From the cell containing the given text, extract its center point as [x, y] coordinate. 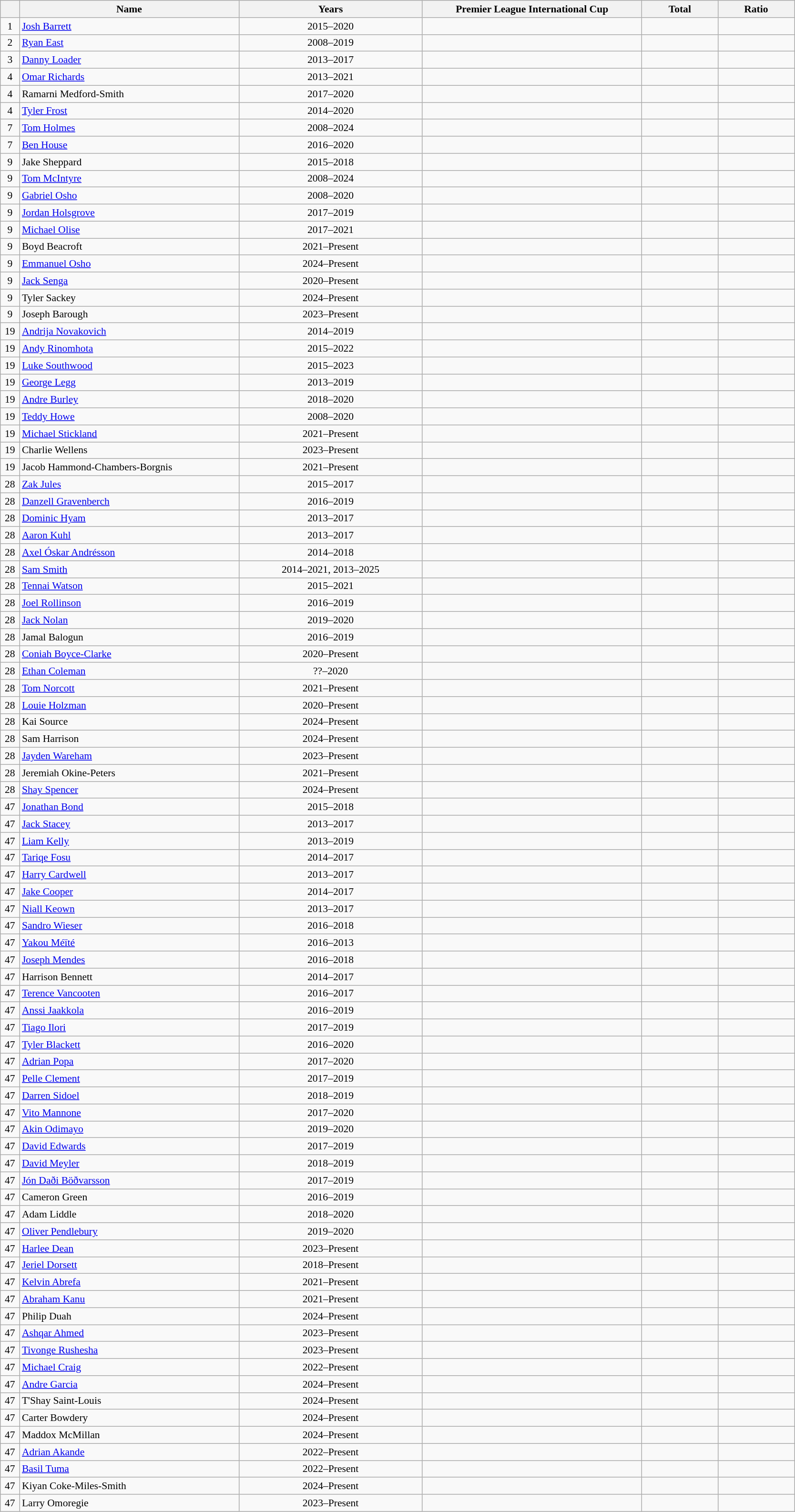
Andrija Novakovich [129, 332]
2014–2021, 2013–2025 [331, 569]
Tennai Watson [129, 586]
Jack Stacey [129, 824]
Emmanuel Osho [129, 264]
2016–2017 [331, 994]
Oliver Pendlebury [129, 1231]
Tariqe Fosu [129, 858]
Tiago Ilori [129, 1028]
Tom Norcott [129, 688]
Jake Cooper [129, 892]
Cameron Green [129, 1197]
2013–2021 [331, 77]
2015–2023 [331, 365]
Ratio [756, 9]
Tivonge Rushesha [129, 1350]
Premier League International Cup [532, 9]
Jack Senga [129, 281]
Harry Cardwell [129, 875]
Vito Mannone [129, 1113]
Adrian Popa [129, 1062]
Michael Olise [129, 230]
Danny Loader [129, 60]
Louie Holzman [129, 705]
Josh Barrett [129, 26]
Jonathan Bond [129, 807]
Tom Holmes [129, 128]
Danzell Gravenberch [129, 501]
Anssi Jaakkola [129, 1011]
2016–2013 [331, 943]
Dominic Hyam [129, 518]
Axel Óskar Andrésson [129, 552]
Jacob Hammond-Chambers-Borgnis [129, 467]
Harrison Bennett [129, 977]
Gabriel Osho [129, 196]
Jamal Balogun [129, 637]
Niall Keown [129, 909]
??–2020 [331, 671]
3 [10, 60]
Coniah Boyce-Clarke [129, 654]
Sam Smith [129, 569]
Tyler Blackett [129, 1045]
Adrian Akande [129, 1452]
Jeremiah Okine-Peters [129, 773]
Years [331, 9]
Michael Stickland [129, 434]
Sam Harrison [129, 739]
Harlee Dean [129, 1248]
Sandro Wieser [129, 926]
Larry Omoregie [129, 1503]
Darren Sidoel [129, 1096]
Kiyan Coke-Miles-Smith [129, 1486]
Ashqar Ahmed [129, 1333]
Maddox McMillan [129, 1435]
Luke Southwood [129, 365]
1 [10, 26]
Andre Burley [129, 400]
2018–Present [331, 1265]
Philip Duah [129, 1316]
2015–2021 [331, 586]
Jack Nolan [129, 620]
Terence Vancooten [129, 994]
2008–2019 [331, 43]
Michael Craig [129, 1367]
Joseph Barough [129, 315]
Jordan Holsgrove [129, 213]
Teddy Howe [129, 416]
2015–2017 [331, 485]
Boyd Beacroft [129, 247]
2014–2019 [331, 332]
T'Shay Saint-Louis [129, 1401]
Abraham Kanu [129, 1299]
Jón Daði Böðvarsson [129, 1180]
Zak Jules [129, 485]
George Legg [129, 383]
Joseph Mendes [129, 960]
Ethan Coleman [129, 671]
2 [10, 43]
Joel Rollinson [129, 603]
David Meyler [129, 1164]
Ryan East [129, 43]
2017–2021 [331, 230]
Carter Bowdery [129, 1418]
Charlie Wellens [129, 450]
Kelvin Abrefa [129, 1282]
Andre Garcia [129, 1384]
Ben House [129, 145]
2015–2020 [331, 26]
David Edwards [129, 1147]
Liam Kelly [129, 841]
Shay Spencer [129, 790]
Tom McIntyre [129, 179]
Total [680, 9]
Tyler Frost [129, 111]
Jake Sheppard [129, 162]
Tyler Sackey [129, 298]
2015–2022 [331, 349]
2014–2018 [331, 552]
Andy Rinomhota [129, 349]
Ramarni Medford-Smith [129, 94]
Akin Odimayo [129, 1129]
Basil Tuma [129, 1469]
Pelle Clement [129, 1079]
Kai Source [129, 722]
Adam Liddle [129, 1215]
Jayden Wareham [129, 756]
Aaron Kuhl [129, 536]
2014–2020 [331, 111]
Omar Richards [129, 77]
Jeriel Dorsett [129, 1265]
Yakou Méïté [129, 943]
Name [129, 9]
